Extract the (x, y) coordinate from the center of the cell holding the provided text.  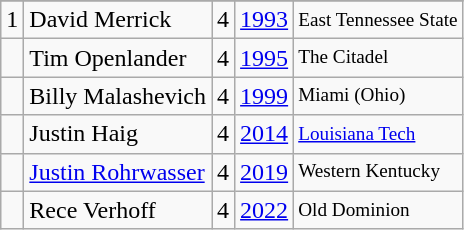
Old Dominion (378, 210)
Louisiana Tech (378, 134)
The Citadel (378, 58)
2022 (264, 210)
Justin Haig (118, 134)
Tim Openlander (118, 58)
1995 (264, 58)
1 (12, 20)
East Tennessee State (378, 20)
Miami (Ohio) (378, 96)
David Merrick (118, 20)
Rece Verhoff (118, 210)
Justin Rohrwasser (118, 172)
Billy Malashevich (118, 96)
2019 (264, 172)
1993 (264, 20)
1999 (264, 96)
Western Kentucky (378, 172)
2014 (264, 134)
